Identify which cell holds the provided text, then report its (x, y) central coordinate. 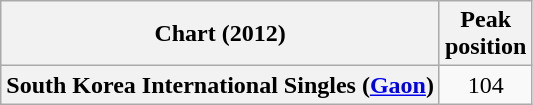
Chart (2012) (220, 34)
Peakposition (485, 34)
South Korea International Singles (Gaon) (220, 85)
104 (485, 85)
